Extract the (x, y) coordinate from the center of the cell holding the provided text.  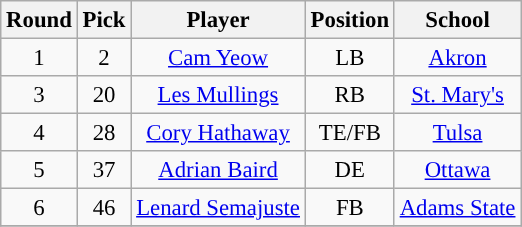
37 (104, 170)
RB (350, 95)
Les Mullings (218, 95)
St. Mary's (457, 95)
1 (39, 58)
School (457, 20)
4 (39, 133)
5 (39, 170)
20 (104, 95)
Position (350, 20)
Cam Yeow (218, 58)
Cory Hathaway (218, 133)
Adrian Baird (218, 170)
Adams State (457, 208)
LB (350, 58)
46 (104, 208)
Player (218, 20)
Round (39, 20)
2 (104, 58)
3 (39, 95)
Tulsa (457, 133)
Lenard Semajuste (218, 208)
TE/FB (350, 133)
Ottawa (457, 170)
Pick (104, 20)
DE (350, 170)
6 (39, 208)
28 (104, 133)
Akron (457, 58)
FB (350, 208)
